Capture the cell that displays the provided text and extract its [x, y] central coordinate. 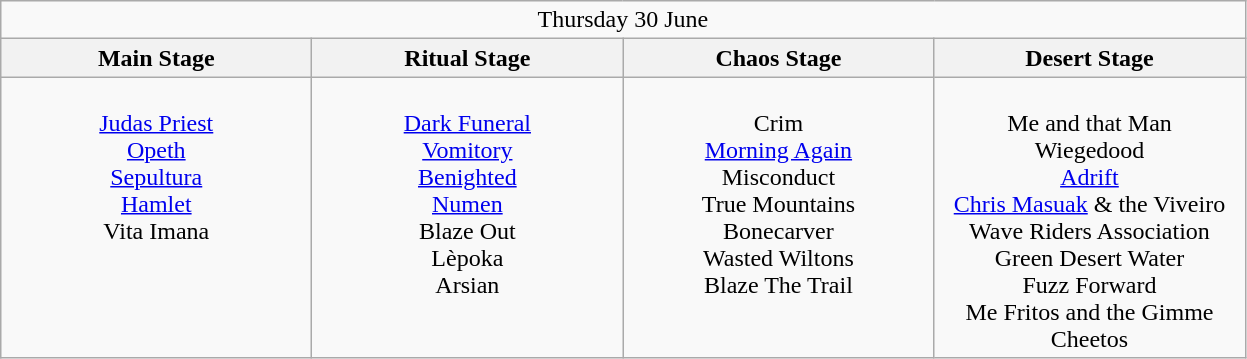
Crim Morning Again Misconduct True Mountains Bonecarver Wasted Wiltons Blaze The Trail [778, 218]
Chaos Stage [778, 58]
Thursday 30 June [623, 20]
Desert Stage [1090, 58]
Me and that Man Wiegedood Adrift Chris Masuak & the Viveiro Wave Riders Association Green Desert Water Fuzz Forward Me Fritos and the Gimme Cheetos [1090, 218]
Ritual Stage [468, 58]
Main Stage [156, 58]
Dark Funeral Vomitory Benighted Numen Blaze Out Lèpoka Arsian [468, 218]
Judas Priest Opeth Sepultura Hamlet Vita Imana [156, 218]
